Detect which cell encompasses the target text, then output its [X, Y] center coordinate. 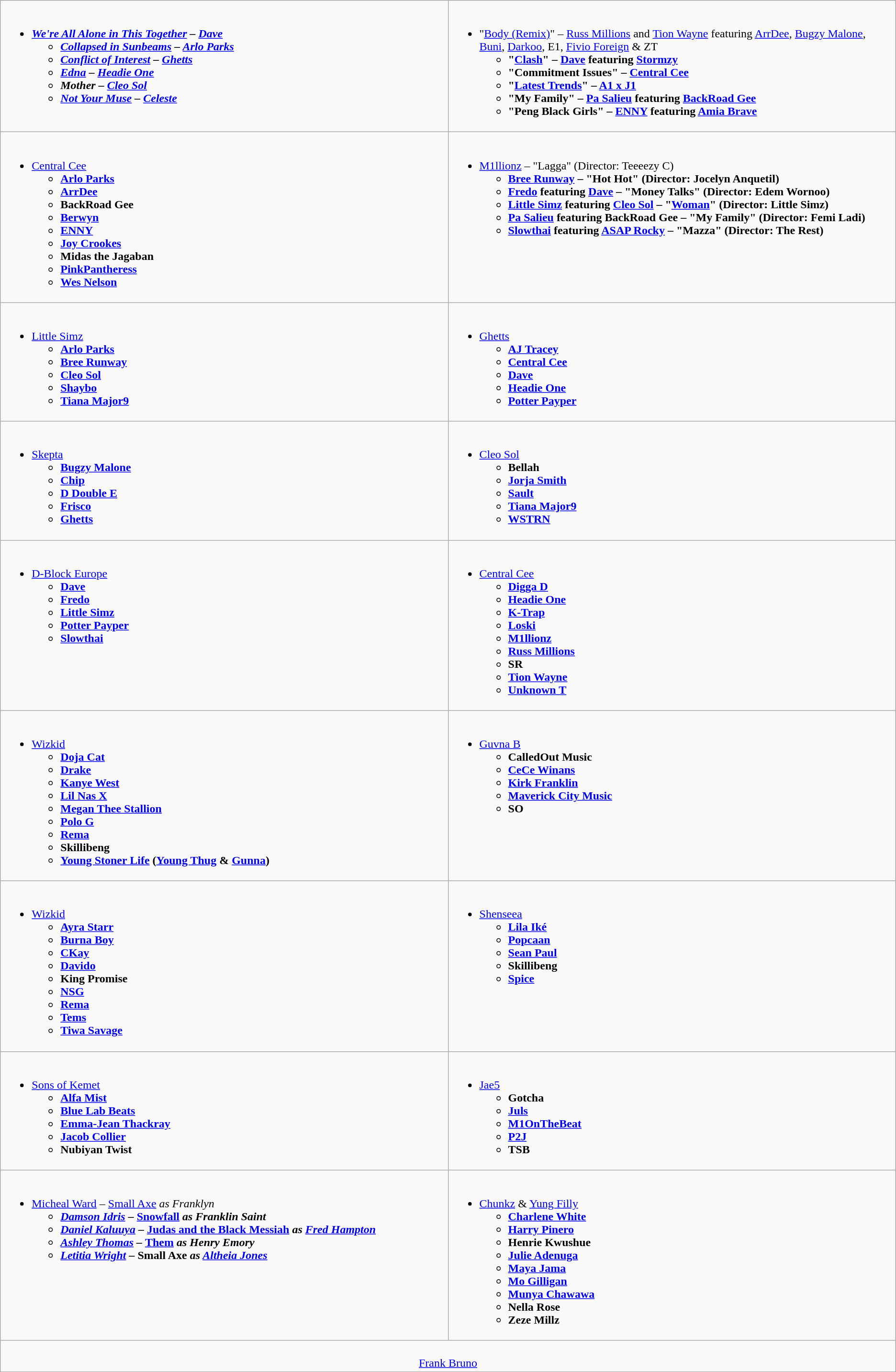
Cleo SolBellahJorja SmithSaultTiana Major9WSTRN [672, 481]
D-Block EuropeDaveFredoLittle SimzPotter PayperSlowthai [224, 625]
ShenseeaLila IkéPopcaanSean PaulSkillibengSpice [672, 966]
Sons of KemetAlfa MistBlue Lab BeatsEmma-Jean ThackrayJacob CollierNubiyan Twist [224, 1111]
WizkidDoja CatDrakeKanye WestLil Nas XMegan Thee StallionPolo GRemaSkillibengYoung Stoner Life (Young Thug & Gunna) [224, 796]
WizkidAyra StarrBurna BoyCKayDavidoKing PromiseNSGRemaTemsTiwa Savage [224, 966]
Guvna BCalledOut MusicCeCe WinansKirk FranklinMaverick City MusicSO [672, 796]
SkeptaBugzy MaloneChipD Double EFriscoGhetts [224, 481]
Frank Bruno [448, 1356]
Central CeeArlo ParksArrDeeBackRoad GeeBerwynENNYJoy CrookesMidas the JagabanPinkPantheressWes Nelson [224, 217]
Chunkz & Yung FillyCharlene WhiteHarry PineroHenrie KwushueJulie AdenugaMaya JamaMo GilliganMunya ChawawaNella RoseZeze Millz [672, 1255]
GhettsAJ TraceyCentral CeeDaveHeadie OnePotter Payper [672, 362]
Little SimzArlo ParksBree RunwayCleo SolShayboTiana Major9 [224, 362]
Central CeeDigga DHeadie OneK-TrapLoskiM1llionzRuss MillionsSRTion WayneUnknown T [672, 625]
Jae5GotchaJulsM1OnTheBeatP2JTSB [672, 1111]
